Identify which cell holds the provided text, then report its (X, Y) central coordinate. 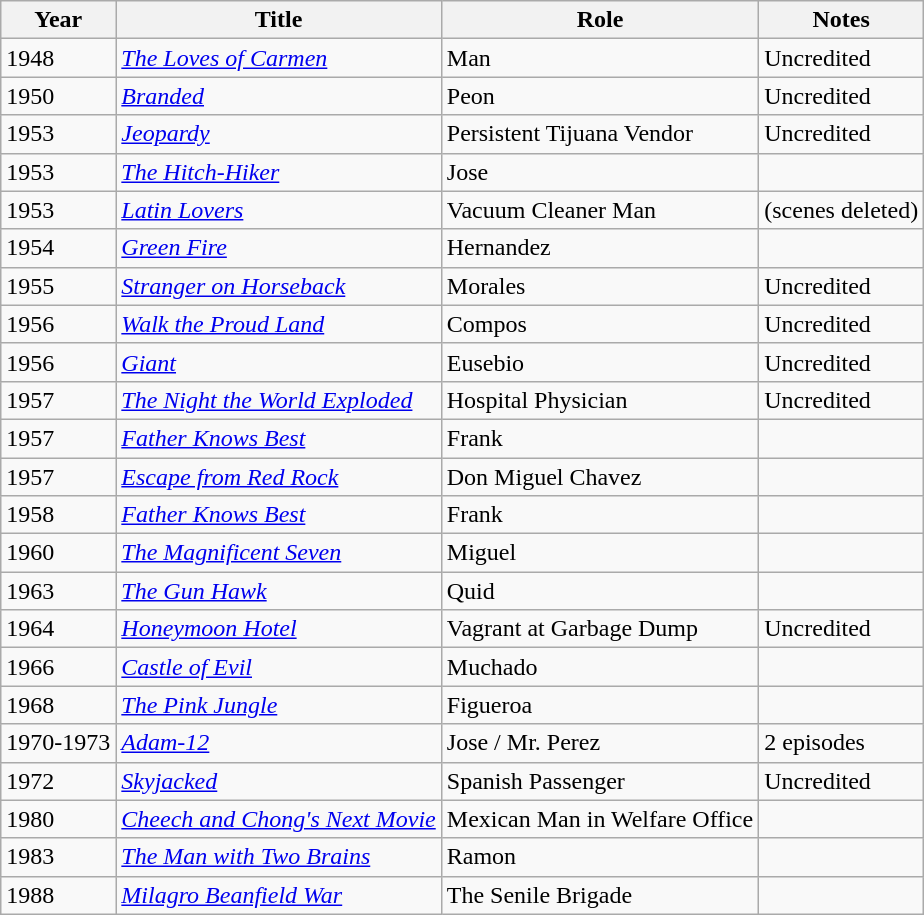
1963 (58, 591)
Honeymoon Hotel (278, 629)
Eusebio (600, 362)
Adam-12 (278, 743)
1950 (58, 96)
Castle of Evil (278, 667)
1955 (58, 286)
1980 (58, 819)
Walk the Proud Land (278, 324)
Branded (278, 96)
Morales (600, 286)
Escape from Red Rock (278, 477)
1970-1973 (58, 743)
(scenes deleted) (842, 210)
The Loves of Carmen (278, 58)
Hospital Physician (600, 400)
The Night the World Exploded (278, 400)
Ramon (600, 857)
Man (600, 58)
1972 (58, 781)
1966 (58, 667)
1988 (58, 895)
The Hitch-Hiker (278, 172)
1964 (58, 629)
Persistent Tijuana Vendor (600, 134)
Jose (600, 172)
Jeopardy (278, 134)
Stranger on Horseback (278, 286)
The Gun Hawk (278, 591)
Giant (278, 362)
1968 (58, 705)
Year (58, 20)
Peon (600, 96)
The Magnificent Seven (278, 553)
Milagro Beanfield War (278, 895)
Cheech and Chong's Next Movie (278, 819)
2 episodes (842, 743)
Muchado (600, 667)
Hernandez (600, 248)
Quid (600, 591)
Miguel (600, 553)
Don Miguel Chavez (600, 477)
Vagrant at Garbage Dump (600, 629)
Mexican Man in Welfare Office (600, 819)
Latin Lovers (278, 210)
Compos (600, 324)
Title (278, 20)
Role (600, 20)
The Senile Brigade (600, 895)
Jose / Mr. Perez (600, 743)
1960 (58, 553)
Skyjacked (278, 781)
The Pink Jungle (278, 705)
1958 (58, 515)
Green Fire (278, 248)
Vacuum Cleaner Man (600, 210)
The Man with Two Brains (278, 857)
Spanish Passenger (600, 781)
Notes (842, 20)
1983 (58, 857)
1954 (58, 248)
Figueroa (600, 705)
1948 (58, 58)
